Find where the given text appears and provide that cell's center as (X, Y) coordinate. 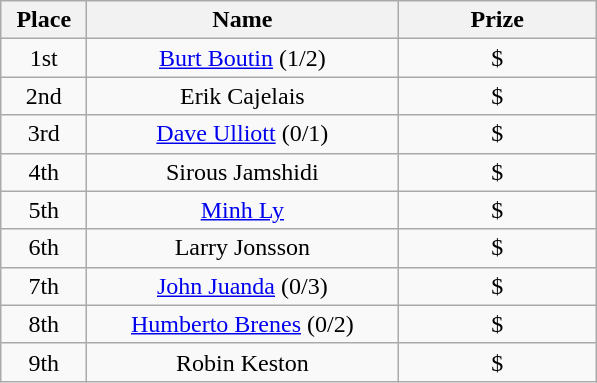
Humberto Brenes (0/2) (242, 324)
Name (242, 20)
Place (44, 20)
Prize (498, 20)
Burt Boutin (1/2) (242, 58)
Minh Ly (242, 210)
6th (44, 248)
7th (44, 286)
5th (44, 210)
1st (44, 58)
2nd (44, 96)
4th (44, 172)
Larry Jonsson (242, 248)
8th (44, 324)
Robin Keston (242, 362)
Erik Cajelais (242, 96)
John Juanda (0/3) (242, 286)
Dave Ulliott (0/1) (242, 134)
9th (44, 362)
3rd (44, 134)
Sirous Jamshidi (242, 172)
